Scan for the cell matching the given text and deliver its (X, Y) coordinate at center. 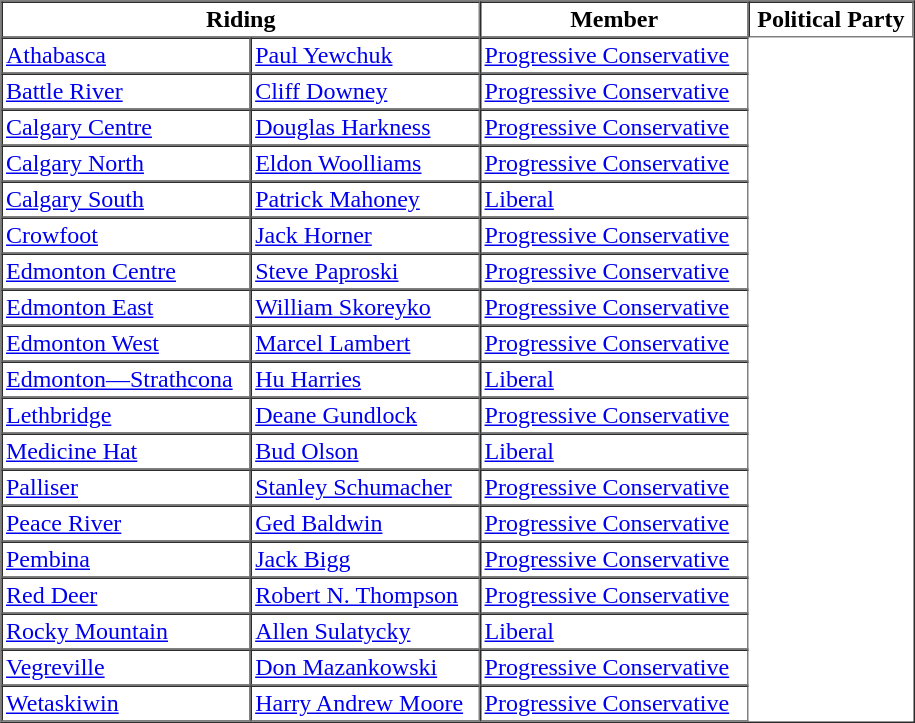
Peace River (126, 524)
Robert N. Thompson (366, 596)
Stanley Schumacher (366, 488)
Calgary North (126, 164)
Pembina (126, 560)
Political Party (830, 20)
Marcel Lambert (366, 344)
Crowfoot (126, 236)
Palliser (126, 488)
Calgary Centre (126, 128)
Edmonton Centre (126, 272)
Jack Horner (366, 236)
Edmonton—Strathcona (126, 380)
Harry Andrew Moore (366, 704)
Calgary South (126, 200)
Vegreville (126, 668)
Deane Gundlock (366, 416)
Rocky Mountain (126, 632)
Edmonton West (126, 344)
Steve Paproski (366, 272)
Douglas Harkness (366, 128)
Paul Yewchuk (366, 56)
Lethbridge (126, 416)
Medicine Hat (126, 452)
Bud Olson (366, 452)
William Skoreyko (366, 308)
Allen Sulatycky (366, 632)
Patrick Mahoney (366, 200)
Don Mazankowski (366, 668)
Riding (242, 20)
Eldon Woolliams (366, 164)
Cliff Downey (366, 92)
Member (614, 20)
Ged Baldwin (366, 524)
Jack Bigg (366, 560)
Edmonton East (126, 308)
Hu Harries (366, 380)
Battle River (126, 92)
Athabasca (126, 56)
Red Deer (126, 596)
Wetaskiwin (126, 704)
